Provide the [x, y] coordinate of the cell's center where the given text is located.  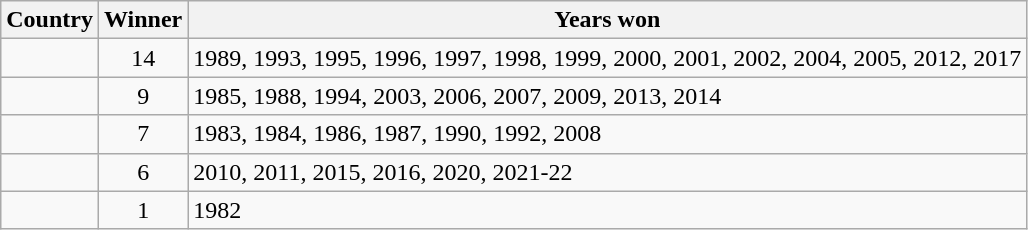
1 [142, 210]
7 [142, 134]
Country [50, 20]
Years won [608, 20]
6 [142, 172]
1982 [608, 210]
1985, 1988, 1994, 2003, 2006, 2007, 2009, 2013, 2014 [608, 96]
14 [142, 58]
Winner [142, 20]
1983, 1984, 1986, 1987, 1990, 1992, 2008 [608, 134]
2010, 2011, 2015, 2016, 2020, 2021-22 [608, 172]
9 [142, 96]
1989, 1993, 1995, 1996, 1997, 1998, 1999, 2000, 2001, 2002, 2004, 2005, 2012, 2017 [608, 58]
